Output the [X, Y] coordinate of the center of the cell containing the given text.  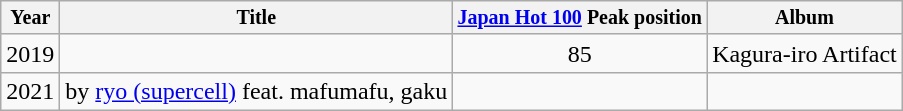
85 [580, 53]
Year [30, 18]
Title [256, 18]
Kagura-iro Artifact [805, 53]
by ryo (supercell) feat. mafumafu, gaku [256, 91]
Japan Hot 100 Peak position [580, 18]
2019 [30, 53]
2021 [30, 91]
Album [805, 18]
